Scan for the cell matching the given text and deliver its (X, Y) coordinate at center. 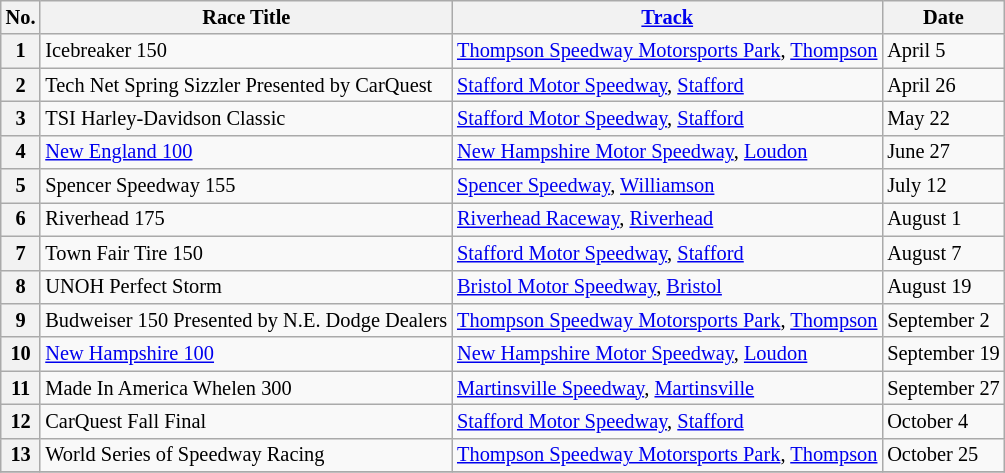
1 (21, 51)
3 (21, 118)
9 (21, 320)
Riverhead 175 (246, 219)
Budweiser 150 Presented by N.E. Dodge Dealers (246, 320)
12 (21, 421)
World Series of Speedway Racing (246, 455)
8 (21, 287)
Spencer Speedway, Williamson (667, 186)
August 1 (943, 219)
July 12 (943, 186)
September 19 (943, 354)
August 7 (943, 253)
May 22 (943, 118)
CarQuest Fall Final (246, 421)
4 (21, 152)
September 2 (943, 320)
October 4 (943, 421)
Town Fair Tire 150 (246, 253)
2 (21, 85)
Spencer Speedway 155 (246, 186)
April 5 (943, 51)
Icebreaker 150 (246, 51)
June 27 (943, 152)
August 19 (943, 287)
6 (21, 219)
Bristol Motor Speedway, Bristol (667, 287)
11 (21, 388)
No. (21, 17)
New Hampshire 100 (246, 354)
7 (21, 253)
10 (21, 354)
Tech Net Spring Sizzler Presented by CarQuest (246, 85)
New England 100 (246, 152)
Race Title (246, 17)
October 25 (943, 455)
UNOH Perfect Storm (246, 287)
Date (943, 17)
September 27 (943, 388)
5 (21, 186)
April 26 (943, 85)
Made In America Whelen 300 (246, 388)
Riverhead Raceway, Riverhead (667, 219)
TSI Harley-Davidson Classic (246, 118)
Martinsville Speedway, Martinsville (667, 388)
13 (21, 455)
Track (667, 17)
